Output the [x, y] coordinate of the center of the cell containing the given text.  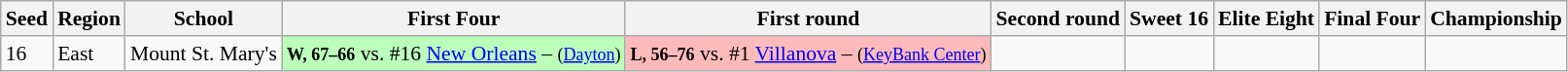
First Four [454, 18]
East [89, 54]
School [204, 18]
L, 56–76 vs. #1 Villanova – (KeyBank Center) [808, 54]
16 [27, 54]
Elite Eight [1266, 18]
Second round [1058, 18]
W, 67–66 vs. #16 New Orleans – (Dayton) [454, 54]
Championship [1496, 18]
Final Four [1373, 18]
First round [808, 18]
Mount St. Mary's [204, 54]
Region [89, 18]
Seed [27, 18]
Sweet 16 [1168, 18]
